Identify which cell holds the provided text, then report its [x, y] central coordinate. 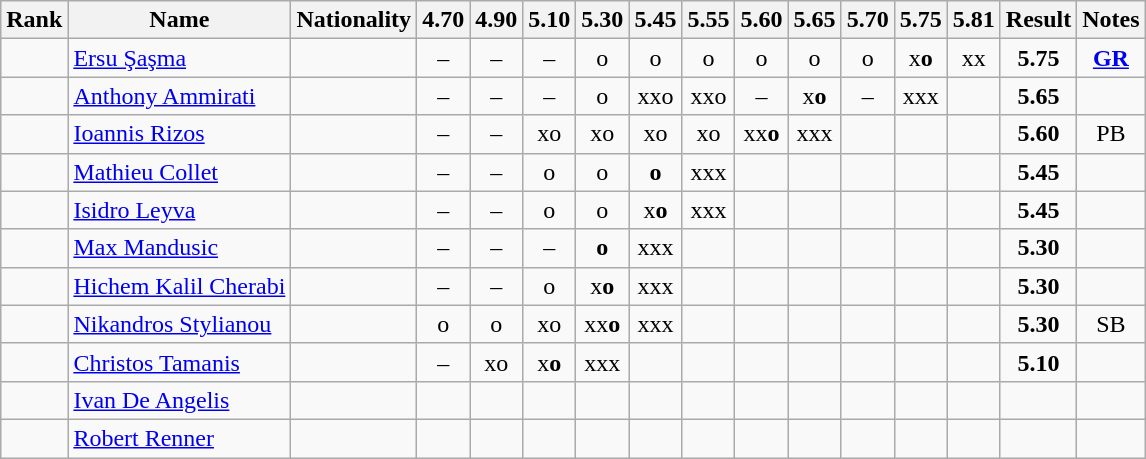
Mathieu Collet [180, 172]
Rank [34, 20]
GR [1111, 58]
Nationality [354, 20]
Notes [1111, 20]
5.55 [708, 20]
Isidro Leyva [180, 210]
Christos Tamanis [180, 362]
Ioannis Rizos [180, 134]
4.70 [444, 20]
SB [1111, 324]
4.90 [496, 20]
Robert Renner [180, 438]
Ersu Şaşma [180, 58]
Name [180, 20]
Ivan De Angelis [180, 400]
Anthony Ammirati [180, 96]
Hichem Kalil Cherabi [180, 286]
Nikandros Stylianou [180, 324]
Result [1038, 20]
5.81 [974, 20]
xx [974, 58]
Max Mandusic [180, 248]
5.70 [868, 20]
PB [1111, 134]
